Provide the [x, y] coordinate of the cell's center where the given text is located.  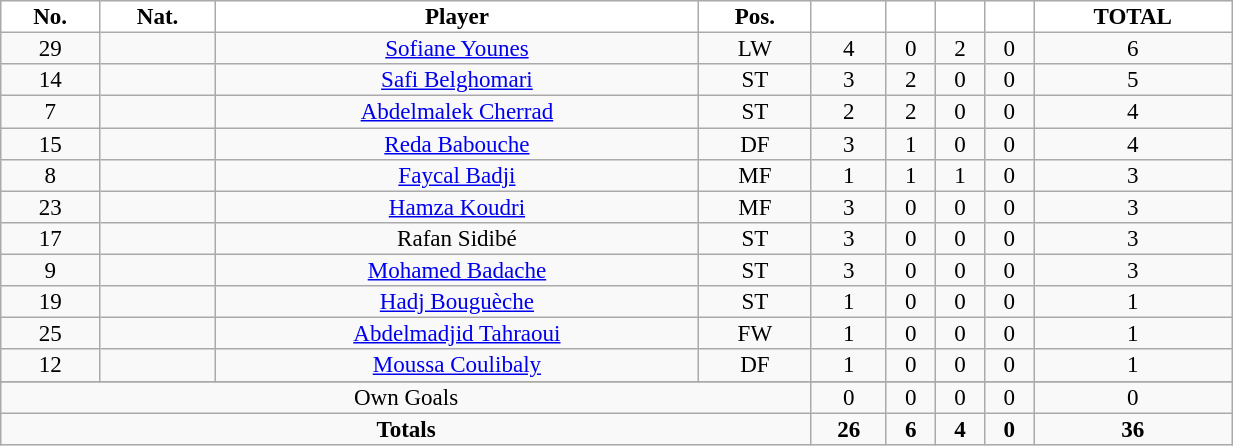
TOTAL [1133, 17]
15 [50, 144]
Faycal Badji [458, 176]
No. [50, 17]
Abdelmadjid Tahraoui [458, 334]
LW [754, 49]
Mohamed Badache [458, 271]
FW [754, 334]
26 [848, 429]
Pos. [754, 17]
36 [1133, 429]
8 [50, 176]
Totals [406, 429]
Abdelmalek Cherrad [458, 112]
7 [50, 112]
17 [50, 239]
5 [1133, 80]
12 [50, 366]
19 [50, 302]
Safi Belghomari [458, 80]
Hamza Koudri [458, 207]
Own Goals [406, 397]
23 [50, 207]
Nat. [158, 17]
Hadj Bouguèche [458, 302]
Sofiane Younes [458, 49]
29 [50, 49]
Rafan Sidibé [458, 239]
Reda Babouche [458, 144]
Player [458, 17]
25 [50, 334]
9 [50, 271]
Moussa Coulibaly [458, 366]
14 [50, 80]
